Locate the cell with the specified text and output its [x, y] center coordinate. 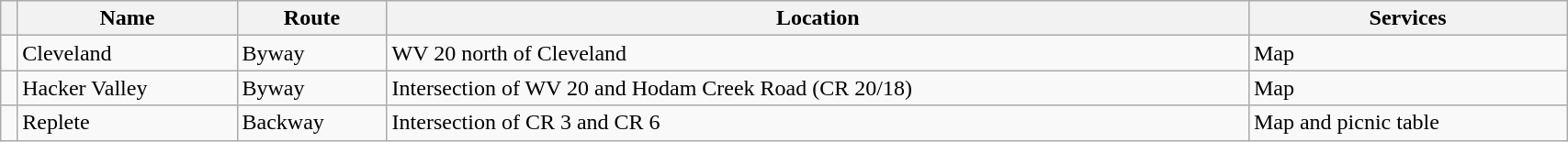
Intersection of WV 20 and Hodam Creek Road (CR 20/18) [818, 88]
Name [127, 18]
Route [312, 18]
Backway [312, 123]
Replete [127, 123]
Map and picnic table [1407, 123]
WV 20 north of Cleveland [818, 53]
Services [1407, 18]
Location [818, 18]
Intersection of CR 3 and CR 6 [818, 123]
Hacker Valley [127, 88]
Cleveland [127, 53]
